Extract the [X, Y] coordinate from the center of the cell holding the provided text.  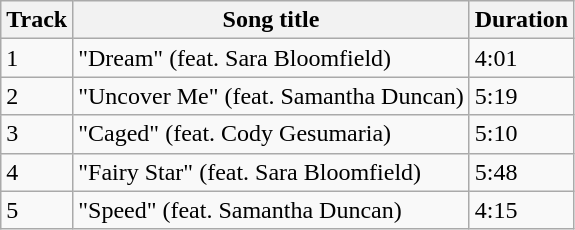
4:15 [521, 210]
4 [37, 172]
"Uncover Me" (feat. Samantha Duncan) [272, 96]
2 [37, 96]
5 [37, 210]
5:19 [521, 96]
"Fairy Star" (feat. Sara Bloomfield) [272, 172]
"Speed" (feat. Samantha Duncan) [272, 210]
5:10 [521, 134]
"Dream" (feat. Sara Bloomfield) [272, 58]
4:01 [521, 58]
1 [37, 58]
3 [37, 134]
Song title [272, 20]
5:48 [521, 172]
Track [37, 20]
"Caged" (feat. Cody Gesumaria) [272, 134]
Duration [521, 20]
